Provide the (x, y) coordinate of the cell's center where the given text is located.  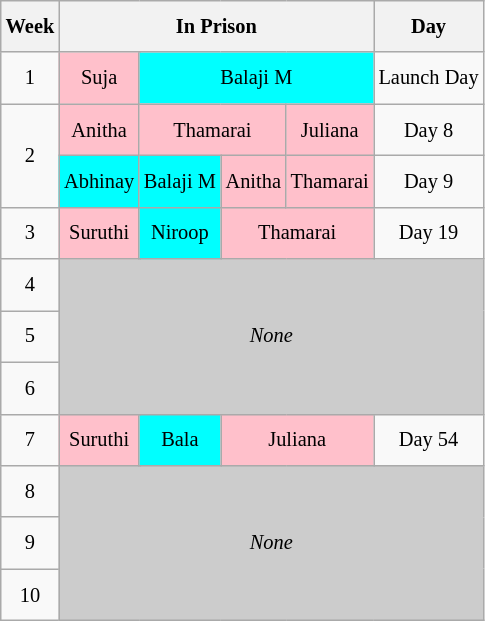
9 (30, 543)
Day 54 (429, 440)
Week (30, 26)
Abhinay (99, 181)
5 (30, 336)
Niroop (180, 233)
Day (429, 26)
4 (30, 285)
Day 8 (429, 130)
2 (30, 156)
Day 9 (429, 181)
Day 19 (429, 233)
In Prison (216, 26)
8 (30, 491)
1 (30, 78)
6 (30, 388)
Suja (99, 78)
10 (30, 595)
Launch Day (429, 78)
3 (30, 233)
Bala (180, 440)
7 (30, 440)
